For the text-containing cell, return its midpoint in (x, y) coordinate format. 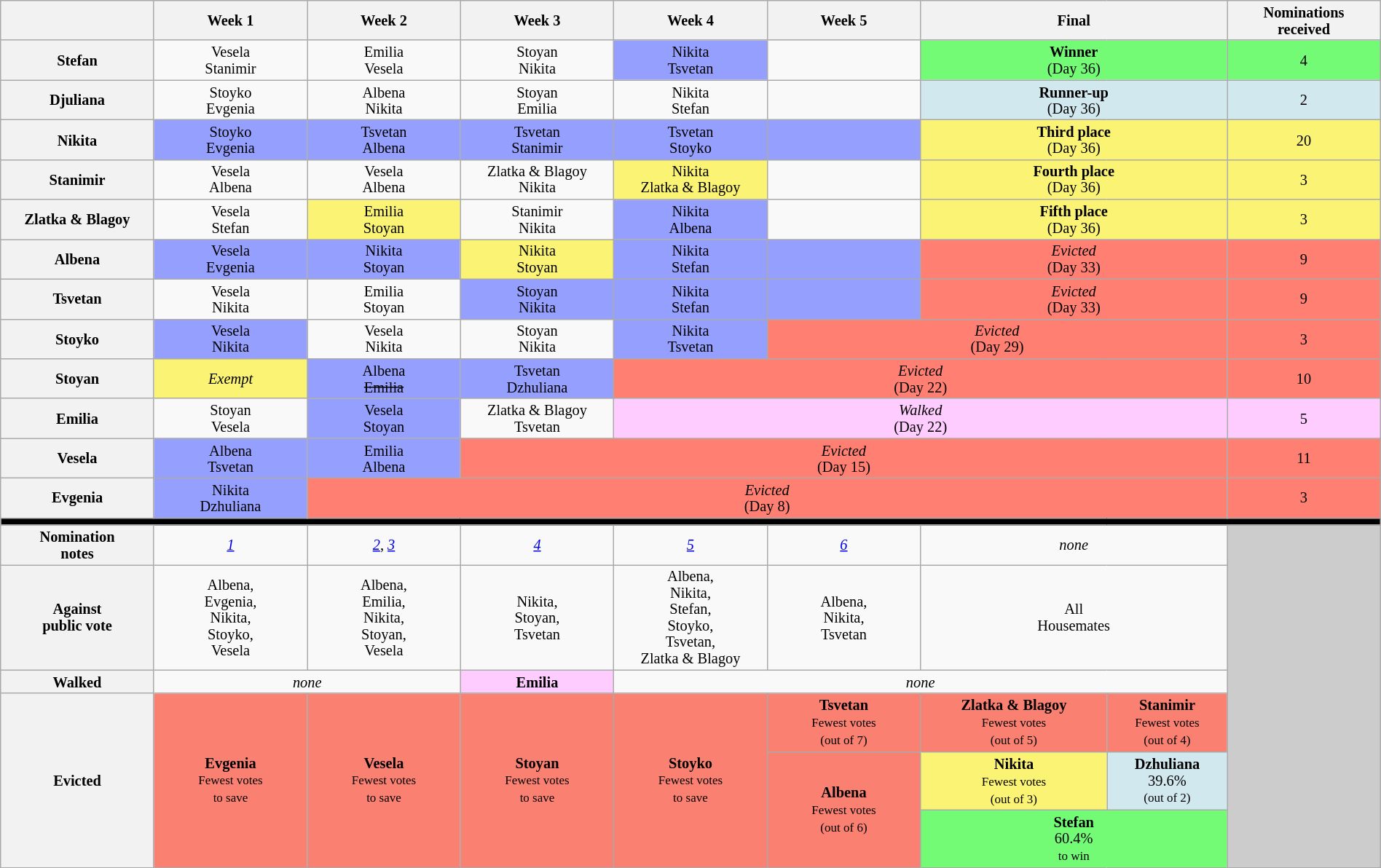
Stoyan (77, 379)
Evicted(Day 22) (921, 379)
AlbenaNikita (384, 100)
VeselaEvgenia (230, 259)
Tsvetan (77, 299)
StoyanVesela (230, 418)
Week 4 (690, 20)
Stanimir (77, 179)
VeselaStanimir (230, 60)
Fourth place(Day 36) (1074, 179)
NikitaFewest votes(out of 3) (1014, 781)
TsvetanDzhuliana (537, 379)
2, 3 (384, 545)
AlbenaFewest votes(out of 6) (843, 810)
NikitaDzhuliana (230, 498)
Final (1074, 20)
10 (1304, 379)
Third place(Day 36) (1074, 140)
EmiliaAlbena (384, 459)
6 (843, 545)
StanimirNikita (537, 220)
Zlatka & Blagoy (77, 220)
NikitaZlatka & Blagoy (690, 179)
Evicted(Day 29) (996, 339)
Evicted(Day 15) (843, 459)
Runner-up(Day 36) (1074, 100)
Stoyko (77, 339)
Winner(Day 36) (1074, 60)
Walked (77, 682)
StoyanEmilia (537, 100)
Exempt (230, 379)
Nominationnotes (77, 545)
AllHousemates (1074, 618)
StanimirFewest votes(out of 4) (1167, 722)
Nikita (77, 140)
Evicted(Day 8) (768, 498)
Walked(Day 22) (921, 418)
Againstpublic vote (77, 618)
TsvetanStanimir (537, 140)
Week 2 (384, 20)
Zlatka & BlagoyNikita (537, 179)
VeselaStefan (230, 220)
Vesela (77, 459)
Week 3 (537, 20)
Week 5 (843, 20)
TsvetanStoyko (690, 140)
Albena,Nikita,Tsvetan (843, 618)
Zlatka & BlagoyFewest votes(out of 5) (1014, 722)
11 (1304, 459)
VeselaStoyan (384, 418)
Week 1 (230, 20)
1 (230, 545)
Djuliana (77, 100)
NikitaAlbena (690, 220)
Zlatka & BlagoyTsvetan (537, 418)
2 (1304, 100)
EmiliaVesela (384, 60)
Fifth place(Day 36) (1074, 220)
StoykoFewest votesto save (690, 781)
AlbenaTsvetan (230, 459)
Albena,Evgenia,Nikita,Stoyko,Vesela (230, 618)
StoyanFewest votesto save (537, 781)
TsvetanAlbena (384, 140)
Nominationsreceived (1304, 20)
20 (1304, 140)
Evgenia (77, 498)
Nikita,Stoyan,Tsvetan (537, 618)
Dzhuliana39.6%(out of 2) (1167, 781)
Albena,Emilia,Nikita,Stoyan,Vesela (384, 618)
EvgeniaFewest votesto save (230, 781)
Evicted (77, 781)
Albena (77, 259)
TsvetanFewest votes(out of 7) (843, 722)
AlbenaEmilia (384, 379)
Albena,Nikita,Stefan,Stoyko,Tsvetan,Zlatka & Blagoy (690, 618)
VeselaFewest votesto save (384, 781)
Stefan (77, 60)
Stefan60.4%to win (1074, 839)
